Determine the [X, Y] coordinate at the center of the cell enclosing the given text.  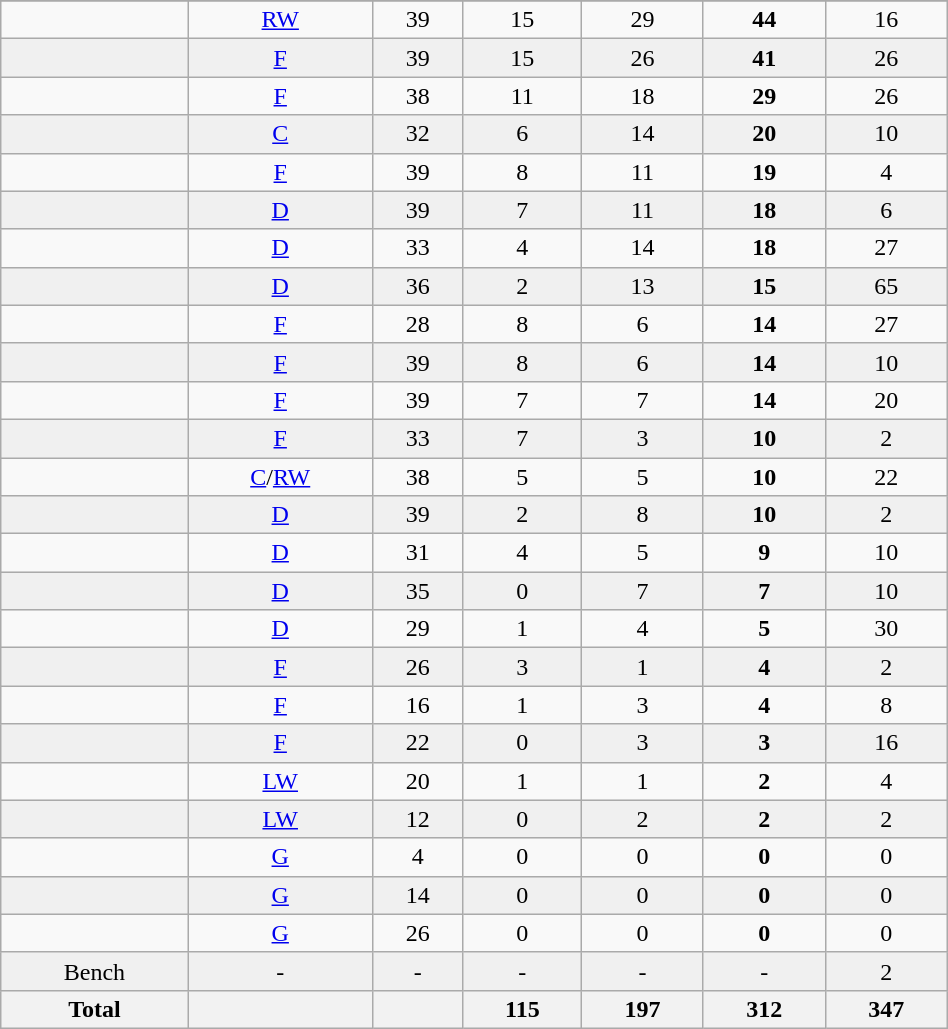
36 [418, 286]
44 [764, 20]
312 [764, 1009]
32 [418, 134]
13 [643, 286]
197 [643, 1009]
65 [886, 286]
28 [418, 324]
35 [418, 591]
C/RW [280, 477]
12 [418, 819]
C [280, 134]
31 [418, 553]
30 [886, 629]
RW [280, 20]
Total [94, 1009]
19 [764, 172]
41 [764, 58]
347 [886, 1009]
Bench [94, 971]
115 [522, 1009]
9 [764, 553]
